Scan for the cell matching the given text and deliver its (x, y) coordinate at center. 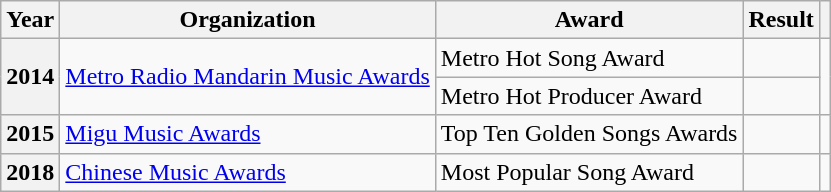
Result (781, 20)
Top Ten Golden Songs Awards (589, 134)
Metro Hot Song Award (589, 58)
2018 (30, 172)
Chinese Music Awards (248, 172)
Award (589, 20)
Metro Hot Producer Award (589, 96)
Migu Music Awards (248, 134)
2015 (30, 134)
Most Popular Song Award (589, 172)
Year (30, 20)
Organization (248, 20)
2014 (30, 77)
Metro Radio Mandarin Music Awards (248, 77)
